Scan for the cell matching the given text and deliver its (x, y) coordinate at center. 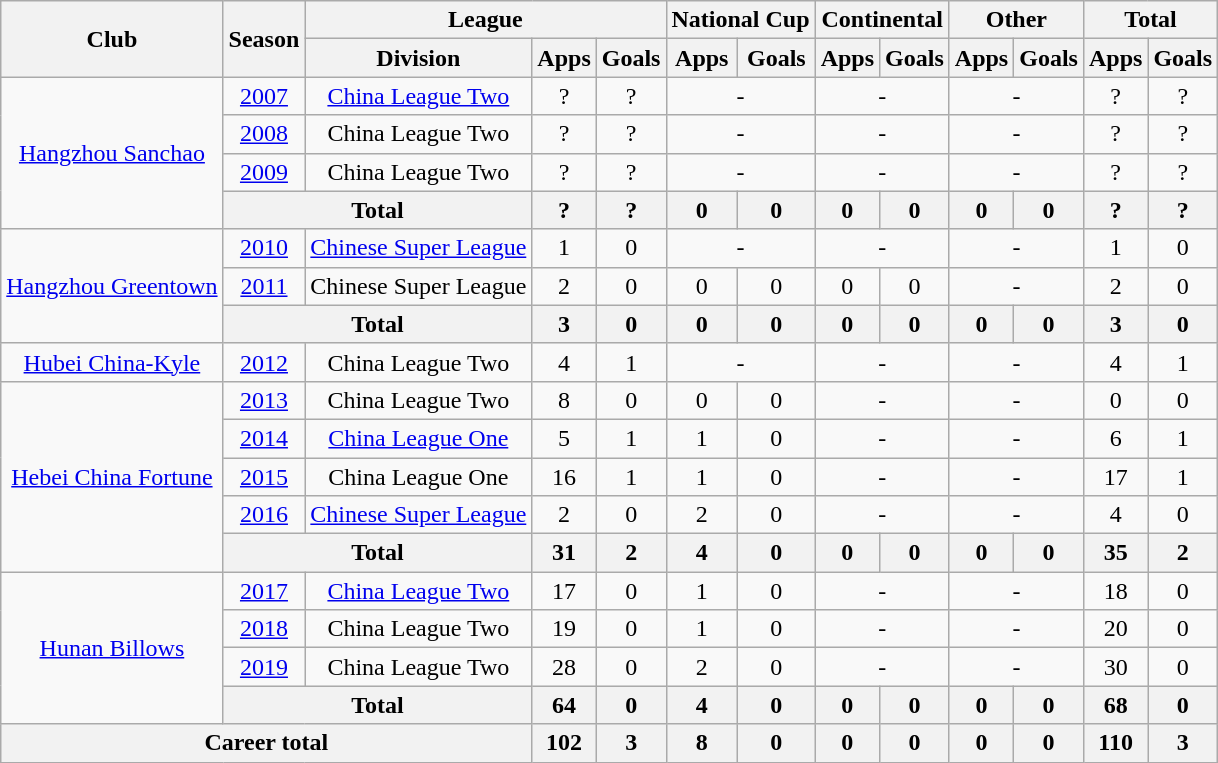
2008 (264, 134)
Club (112, 39)
102 (564, 743)
16 (564, 477)
2014 (264, 438)
31 (564, 553)
20 (1115, 629)
Continental (882, 20)
30 (1115, 667)
2009 (264, 172)
Hubei China-Kyle (112, 362)
Division (418, 58)
68 (1115, 705)
2015 (264, 477)
5 (564, 438)
6 (1115, 438)
2007 (264, 96)
110 (1115, 743)
2018 (264, 629)
National Cup (740, 20)
Hunan Billows (112, 648)
2011 (264, 286)
2013 (264, 400)
18 (1115, 591)
2019 (264, 667)
Hangzhou Greentown (112, 286)
64 (564, 705)
Hebei China Fortune (112, 476)
2010 (264, 248)
19 (564, 629)
League (486, 20)
2017 (264, 591)
Other (1016, 20)
28 (564, 667)
2012 (264, 362)
35 (1115, 553)
Career total (266, 743)
Season (264, 39)
2016 (264, 515)
Hangzhou Sanchao (112, 153)
